From the cell containing the given text, extract its center point as [x, y] coordinate. 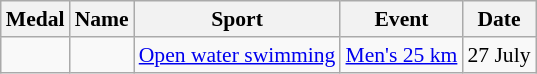
Event [401, 19]
Men's 25 km [401, 55]
Medal [36, 19]
Open water swimming [238, 55]
Date [498, 19]
Sport [238, 19]
Name [102, 19]
27 July [498, 55]
